Return [X, Y] of the center of cell containing provided text 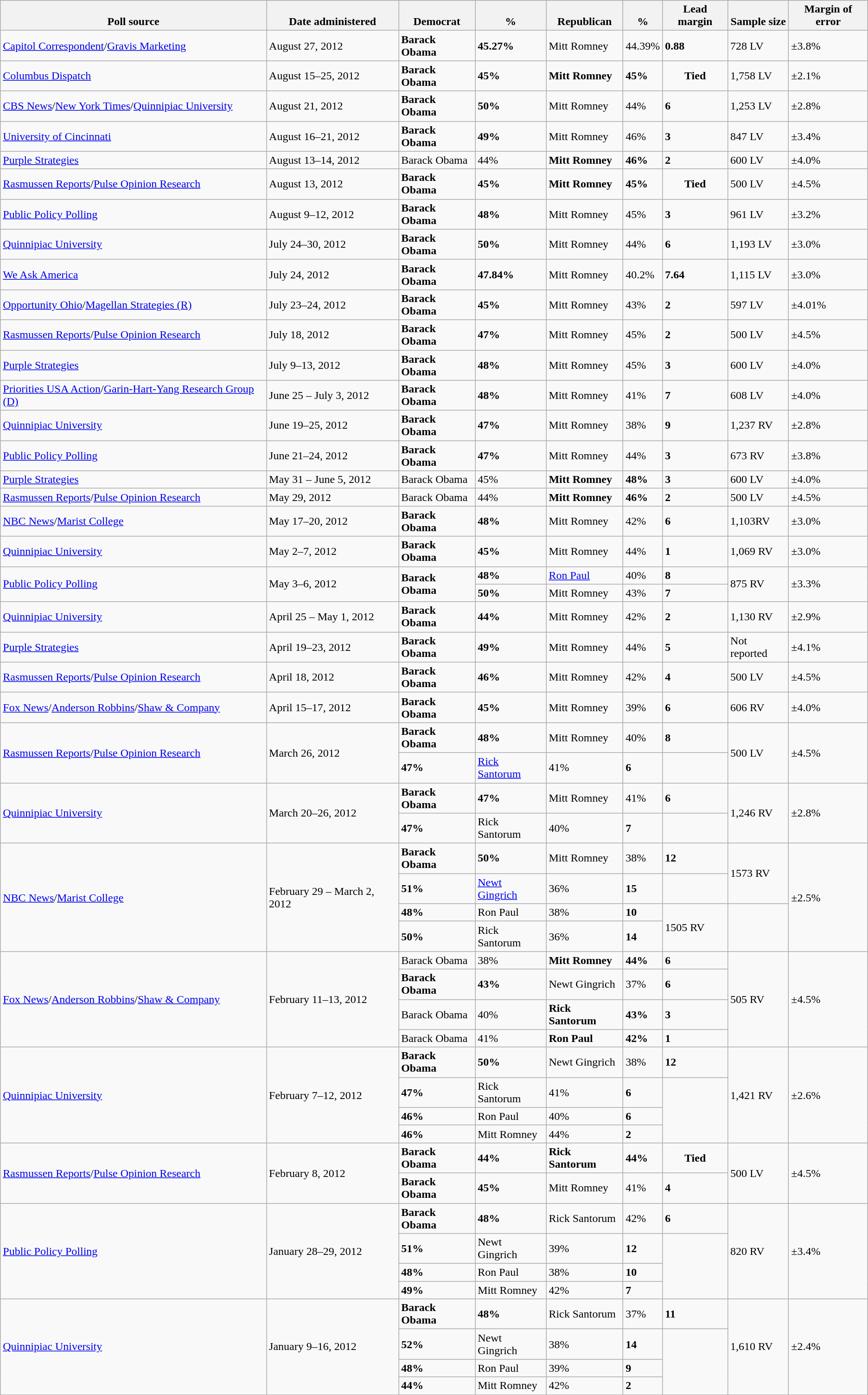
Capitol Correspondent/Gravis Marketing [134, 45]
1,758 LV [759, 76]
August 21, 2012 [333, 106]
June 21–24, 2012 [333, 456]
875 RV [759, 584]
April 19–23, 2012 [333, 647]
June 19–25, 2012 [333, 426]
505 RV [759, 999]
±3.2% [828, 214]
Sample size [759, 16]
May 17–20, 2012 [333, 521]
±4.01% [828, 304]
1,610 RV [759, 1347]
847 LV [759, 136]
May 2–7, 2012 [333, 551]
44.39% [643, 45]
May 3–6, 2012 [333, 584]
July 24–30, 2012 [333, 244]
52% [437, 1344]
Date administered [333, 16]
606 RV [759, 707]
April 18, 2012 [333, 677]
July 9–13, 2012 [333, 365]
11 [696, 1314]
University of Cincinnati [134, 136]
Opportunity Ohio/Magellan Strategies (R) [134, 304]
Not reported [759, 647]
April 15–17, 2012 [333, 707]
1,246 RV [759, 813]
Priorities USA Action/Garin-Hart-Yang Research Group (D) [134, 395]
7.64 [696, 275]
Lead margin [696, 16]
±2.4% [828, 1347]
45.27% [511, 45]
March 20–26, 2012 [333, 813]
1,421 RV [759, 1095]
±2.5% [828, 897]
1573 RV [759, 874]
597 LV [759, 304]
August 16–21, 2012 [333, 136]
Columbus Dispatch [134, 76]
1,103RV [759, 521]
June 25 – July 3, 2012 [333, 395]
961 LV [759, 214]
Margin of error [828, 16]
1,069 RV [759, 551]
August 9–12, 2012 [333, 214]
We Ask America [134, 275]
±2.1% [828, 76]
15 [643, 889]
May 29, 2012 [333, 497]
July 18, 2012 [333, 335]
728 LV [759, 45]
February 11–13, 2012 [333, 999]
January 28–29, 2012 [333, 1251]
±3.3% [828, 584]
January 9–16, 2012 [333, 1347]
April 25 – May 1, 2012 [333, 617]
August 15–25, 2012 [333, 76]
±2.6% [828, 1095]
1,193 LV [759, 244]
820 RV [759, 1251]
1505 RV [696, 928]
1,237 RV [759, 426]
5 [696, 647]
1,253 LV [759, 106]
February 8, 2012 [333, 1173]
CBS News/New York Times/Quinnipiac University [134, 106]
Democrat [437, 16]
608 LV [759, 395]
47.84% [511, 275]
August 13–14, 2012 [333, 160]
July 24, 2012 [333, 275]
1,130 RV [759, 617]
0.88 [696, 45]
1,115 LV [759, 275]
August 13, 2012 [333, 184]
May 31 – June 5, 2012 [333, 480]
±2.9% [828, 617]
±4.1% [828, 647]
August 27, 2012 [333, 45]
July 23–24, 2012 [333, 304]
February 7–12, 2012 [333, 1095]
673 RV [759, 456]
Republican [585, 16]
February 29 – March 2, 2012 [333, 897]
Poll source [134, 16]
March 26, 2012 [333, 752]
40.2% [643, 275]
